For the text-containing cell, return its midpoint in (x, y) coordinate format. 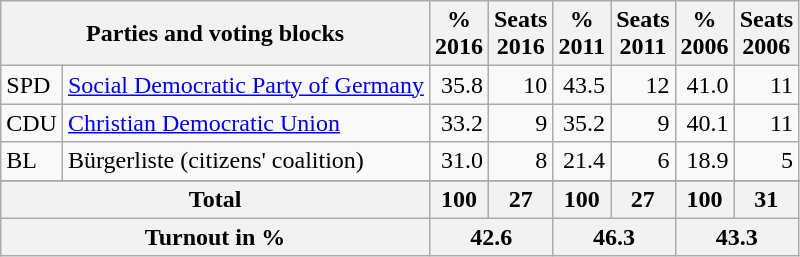
Christian Democratic Union (246, 123)
%2016 (458, 34)
Seats2016 (520, 34)
42.6 (490, 237)
Social Democratic Party of Germany (246, 85)
40.1 (704, 123)
35.2 (582, 123)
35.8 (458, 85)
%2011 (582, 34)
CDU (32, 123)
31 (766, 199)
12 (643, 85)
Parties and voting blocks (216, 34)
46.3 (614, 237)
Seats2011 (643, 34)
5 (766, 161)
33.2 (458, 123)
8 (520, 161)
18.9 (704, 161)
%2006 (704, 34)
43.3 (736, 237)
43.5 (582, 85)
21.4 (582, 161)
BL (32, 161)
Turnout in % (216, 237)
10 (520, 85)
Bürgerliste (citizens' coalition) (246, 161)
41.0 (704, 85)
31.0 (458, 161)
6 (643, 161)
Total (216, 199)
SPD (32, 85)
Seats2006 (766, 34)
